Return the [X, Y] coordinate for the center point of the cell that contains the specified text.  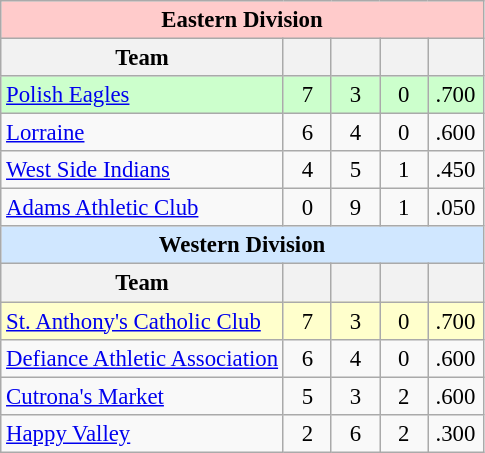
Western Division [242, 245]
Adams Athletic Club [142, 208]
Defiance Athletic Association [142, 358]
Cutrona's Market [142, 396]
.300 [456, 433]
.450 [456, 170]
.050 [456, 208]
Lorraine [142, 133]
St. Anthony's Catholic Club [142, 321]
9 [355, 208]
Eastern Division [242, 20]
Happy Valley [142, 433]
Polish Eagles [142, 95]
West Side Indians [142, 170]
